Find where the given text appears and provide that cell's center as [x, y] coordinate. 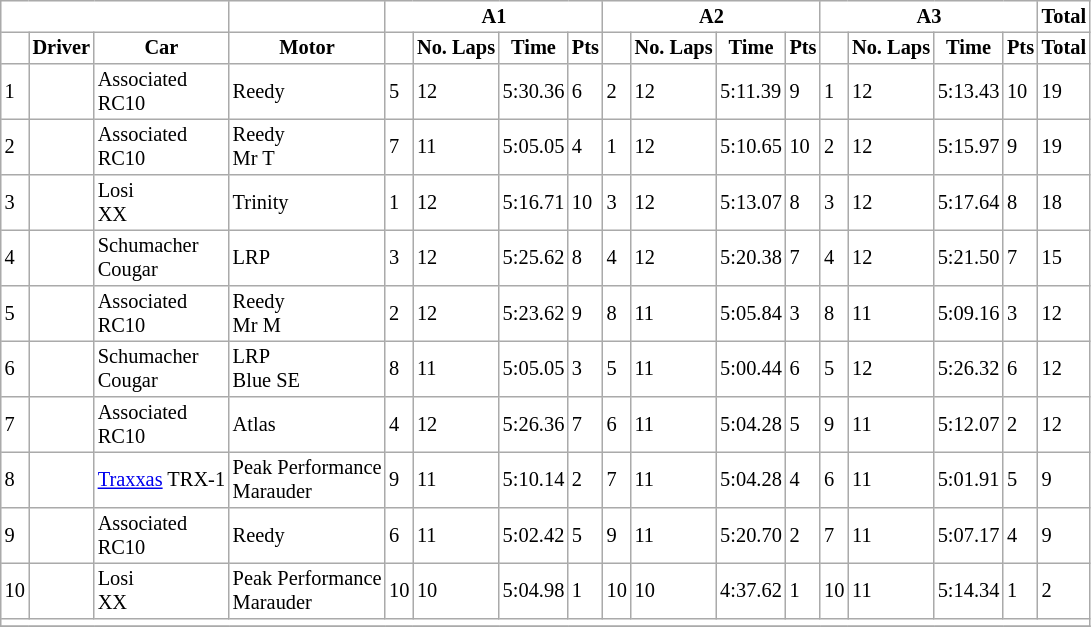
Reedy Mr T [307, 147]
5:25.62 [534, 258]
5:30.36 [534, 92]
Trinity [307, 203]
Atlas [307, 425]
A3 [929, 17]
5:02.42 [534, 536]
5:17.64 [968, 203]
5:15.97 [968, 147]
5:26.36 [534, 425]
Car [162, 48]
5:13.07 [750, 203]
5:23.62 [534, 314]
5:26.32 [968, 369]
5:00.44 [750, 369]
5:01.91 [968, 480]
5:20.70 [750, 536]
5:11.39 [750, 92]
5:07.17 [968, 536]
A1 [494, 17]
LRP [307, 258]
15 [1064, 258]
5:16.71 [534, 203]
Traxxas TRX-1 [162, 480]
5:14.34 [968, 591]
Motor [307, 48]
Reedy Mr M [307, 314]
Driver [62, 48]
5:10.14 [534, 480]
4:37.62 [750, 591]
A2 [712, 17]
18 [1064, 203]
5:13.43 [968, 92]
5:05.84 [750, 314]
5:09.16 [968, 314]
5:20.38 [750, 258]
5:10.65 [750, 147]
5:21.50 [968, 258]
LRP Blue SE [307, 369]
5:04.98 [534, 591]
5:12.07 [968, 425]
